Identify which cell holds the provided text, then report its (x, y) central coordinate. 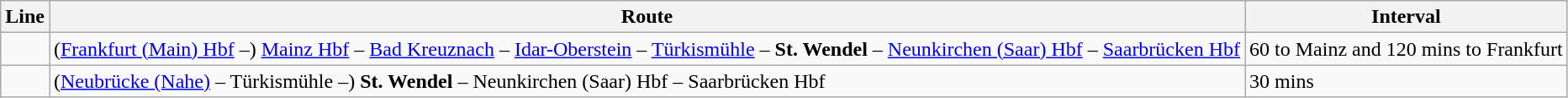
Interval (1407, 17)
60 to Mainz and 120 mins to Frankfurt (1407, 49)
(Frankfurt (Main) Hbf –) Mainz Hbf – Bad Kreuznach – Idar-Oberstein – Türkismühle – St. Wendel – Neunkirchen (Saar) Hbf – Saarbrücken Hbf (647, 49)
Route (647, 17)
Line (25, 17)
30 mins (1407, 81)
(Neubrücke (Nahe) – Türkismühle –) St. Wendel – Neunkirchen (Saar) Hbf – Saarbrücken Hbf (647, 81)
